Detect which cell encompasses the target text, then output its [X, Y] center coordinate. 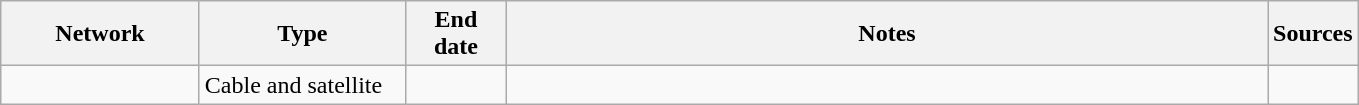
Type [302, 34]
Network [100, 34]
Sources [1314, 34]
End date [456, 34]
Notes [886, 34]
Cable and satellite [302, 85]
